From the cell containing the given text, extract its center point as (x, y) coordinate. 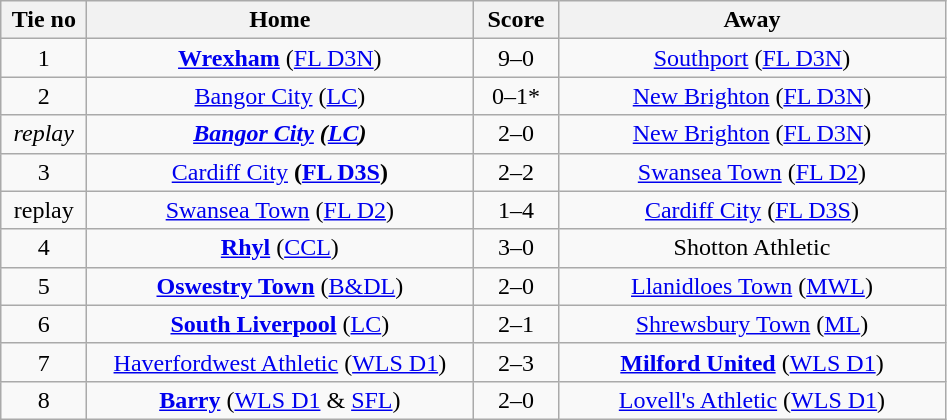
Llanidloes Town (MWL) (752, 286)
5 (44, 286)
2–1 (516, 324)
Away (752, 20)
6 (44, 324)
4 (44, 248)
Lovell's Athletic (WLS D1) (752, 400)
2 (44, 96)
2–3 (516, 362)
7 (44, 362)
1–4 (516, 210)
Home (280, 20)
3–0 (516, 248)
Score (516, 20)
Shotton Athletic (752, 248)
Oswestry Town (B&DL) (280, 286)
Milford United (WLS D1) (752, 362)
2–2 (516, 172)
Rhyl (CCL) (280, 248)
Shrewsbury Town (ML) (752, 324)
1 (44, 58)
9–0 (516, 58)
0–1* (516, 96)
Barry (WLS D1 & SFL) (280, 400)
Wrexham (FL D3N) (280, 58)
Southport (FL D3N) (752, 58)
Tie no (44, 20)
3 (44, 172)
South Liverpool (LC) (280, 324)
8 (44, 400)
Haverfordwest Athletic (WLS D1) (280, 362)
